Extract the [X, Y] coordinate from the center of the cell holding the provided text.  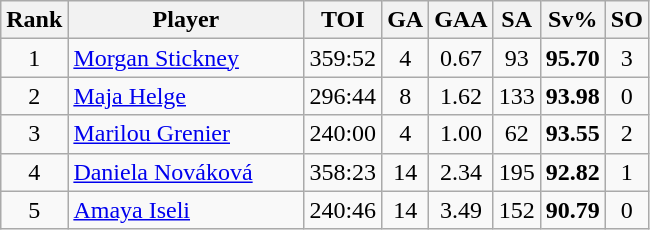
358:23 [343, 172]
SO [626, 20]
Daniela Nováková [186, 172]
359:52 [343, 58]
Morgan Stickney [186, 58]
Maja Helge [186, 96]
240:00 [343, 134]
Marilou Grenier [186, 134]
SA [516, 20]
GA [406, 20]
Rank [34, 20]
Amaya Iseli [186, 210]
62 [516, 134]
90.79 [572, 210]
2.34 [461, 172]
TOI [343, 20]
93.98 [572, 96]
1.00 [461, 134]
152 [516, 210]
195 [516, 172]
Player [186, 20]
Sv% [572, 20]
3.49 [461, 210]
0.67 [461, 58]
GAA [461, 20]
1.62 [461, 96]
93 [516, 58]
240:46 [343, 210]
95.70 [572, 58]
296:44 [343, 96]
93.55 [572, 134]
92.82 [572, 172]
133 [516, 96]
8 [406, 96]
5 [34, 210]
